Determine the [X, Y] coordinate at the center of the cell enclosing the given text.  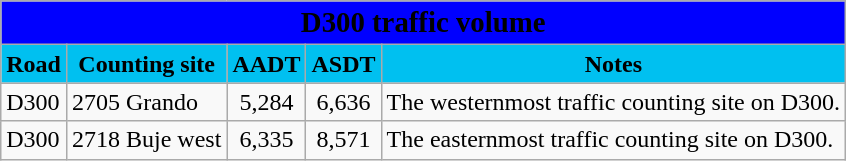
ASDT [344, 64]
5,284 [266, 102]
Road [34, 64]
6,636 [344, 102]
The westernmost traffic counting site on D300. [614, 102]
Counting site [146, 64]
D300 traffic volume [424, 23]
Notes [614, 64]
AADT [266, 64]
8,571 [344, 140]
6,335 [266, 140]
2705 Grando [146, 102]
2718 Buje west [146, 140]
The easternmost traffic counting site on D300. [614, 140]
